For the text-containing cell, return its midpoint in [x, y] coordinate format. 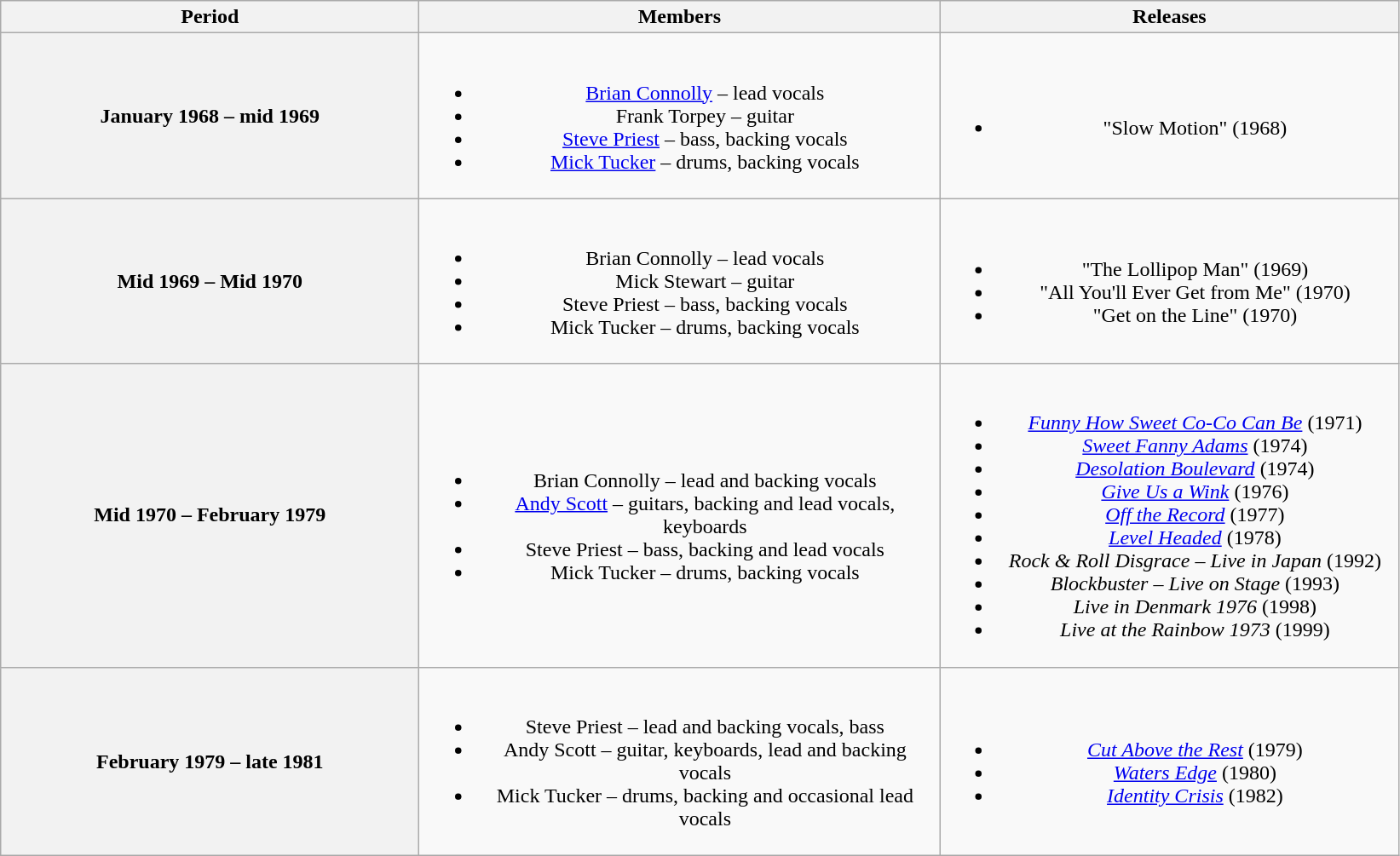
January 1968 – mid 1969 [210, 116]
"The Lollipop Man" (1969)"All You'll Ever Get from Me" (1970)"Get on the Line" (1970) [1169, 281]
Cut Above the Rest (1979)Waters Edge (1980)Identity Crisis (1982) [1169, 761]
Brian Connolly – lead vocalsFrank Torpey – guitarSteve Priest – bass, backing vocalsMick Tucker – drums, backing vocals [680, 116]
Brian Connolly – lead vocalsMick Stewart – guitarSteve Priest – bass, backing vocalsMick Tucker – drums, backing vocals [680, 281]
Mid 1970 – February 1979 [210, 515]
February 1979 – late 1981 [210, 761]
Releases [1169, 17]
Period [210, 17]
Members [680, 17]
Mid 1969 – Mid 1970 [210, 281]
"Slow Motion" (1968) [1169, 116]
